Return the [x, y] coordinate for the center point of the cell that contains the specified text.  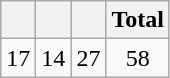
14 [54, 58]
Total [138, 20]
58 [138, 58]
27 [88, 58]
17 [18, 58]
